Return (x, y) of the center of cell containing provided text 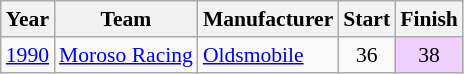
Start (366, 19)
Oldsmobile (268, 55)
Team (126, 19)
36 (366, 55)
Year (28, 19)
38 (429, 55)
Manufacturer (268, 19)
1990 (28, 55)
Finish (429, 19)
Moroso Racing (126, 55)
